Search for the cell housing the specified text and yield its [X, Y] center coordinate. 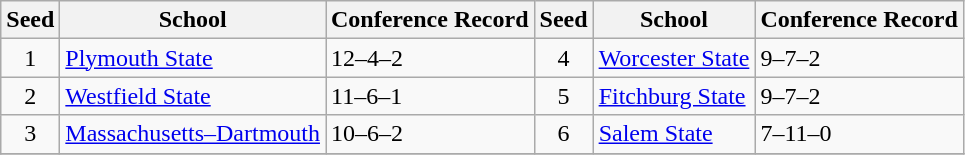
1 [30, 58]
3 [30, 134]
11–6–1 [430, 96]
7–11–0 [860, 134]
5 [564, 96]
4 [564, 58]
12–4–2 [430, 58]
Massachusetts–Dartmouth [193, 134]
Plymouth State [193, 58]
10–6–2 [430, 134]
Fitchburg State [674, 96]
Worcester State [674, 58]
Westfield State [193, 96]
2 [30, 96]
6 [564, 134]
Salem State [674, 134]
